Extract the (X, Y) coordinate from the center of the cell holding the provided text.  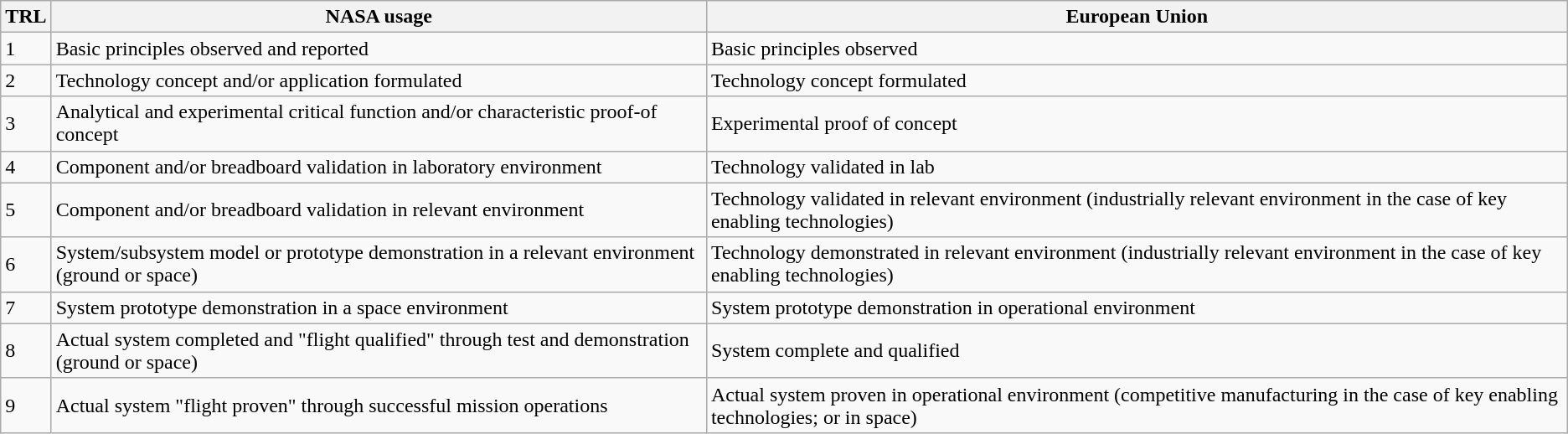
NASA usage (379, 17)
Actual system "flight proven" through successful mission operations (379, 406)
Technology validated in lab (1137, 167)
Basic principles observed and reported (379, 49)
Actual system proven in operational environment (competitive manufacturing in the case of key enabling technologies; or in space) (1137, 406)
TRL (26, 17)
Basic principles observed (1137, 49)
3 (26, 124)
European Union (1137, 17)
System prototype demonstration in operational environment (1137, 307)
System prototype demonstration in a space environment (379, 307)
5 (26, 209)
Technology validated in relevant environment (industrially relevant environment in the case of key enabling technologies) (1137, 209)
Component and/or breadboard validation in relevant environment (379, 209)
7 (26, 307)
9 (26, 406)
8 (26, 350)
System complete and qualified (1137, 350)
Technology demonstrated in relevant environment (industrially relevant environment in the case of key enabling technologies) (1137, 265)
Actual system completed and "flight qualified" through test and demonstration (ground or space) (379, 350)
Analytical and experimental critical function and/or characteristic proof-of concept (379, 124)
Component and/or breadboard validation in laboratory environment (379, 167)
4 (26, 167)
2 (26, 80)
Experimental proof of concept (1137, 124)
Technology concept and/or application formulated (379, 80)
1 (26, 49)
6 (26, 265)
Technology concept formulated (1137, 80)
System/subsystem model or prototype demonstration in a relevant environment (ground or space) (379, 265)
